Determine the [X, Y] coordinate at the center of the cell enclosing the given text.  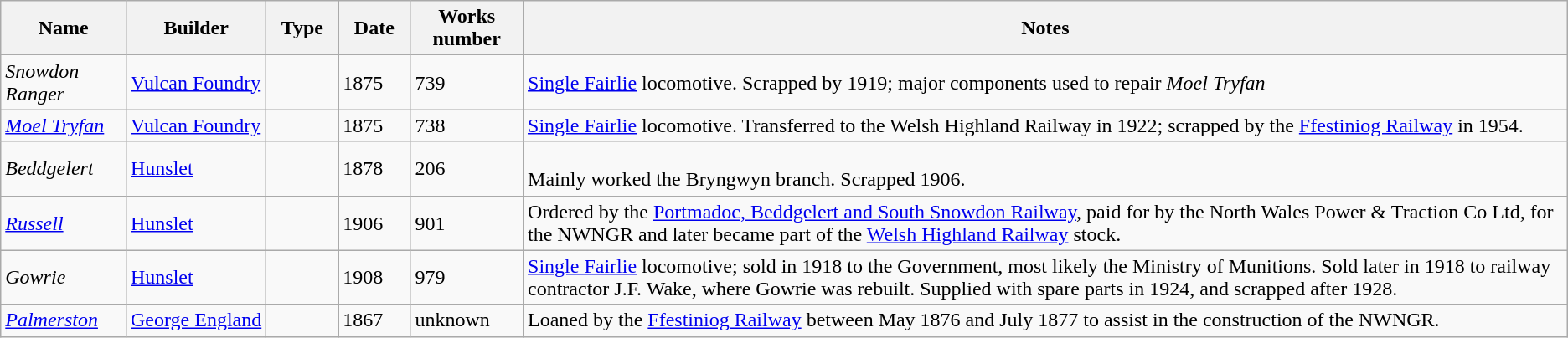
979 [467, 278]
Mainly worked the Bryngwyn branch. Scrapped 1906. [1045, 169]
1908 [374, 278]
Moel Tryfan [64, 125]
Single Fairlie locomotive. Scrapped by 1919; major components used to repair Moel Tryfan [1045, 82]
Notes [1045, 28]
1867 [374, 320]
Snowdon Ranger [64, 82]
Palmerston [64, 320]
739 [467, 82]
Name [64, 28]
Russell [64, 223]
Date [374, 28]
Works number [467, 28]
Type [302, 28]
206 [467, 169]
George England [196, 320]
Single Fairlie locomotive. Transferred to the Welsh Highland Railway in 1922; scrapped by the Ffestiniog Railway in 1954. [1045, 125]
738 [467, 125]
Loaned by the Ffestiniog Railway between May 1876 and July 1877 to assist in the construction of the NWNGR. [1045, 320]
1878 [374, 169]
unknown [467, 320]
Builder [196, 28]
Beddgelert [64, 169]
Gowrie [64, 278]
1906 [374, 223]
901 [467, 223]
